Find where the given text appears and provide that cell's center as (X, Y) coordinate. 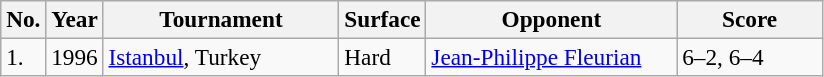
No. (24, 19)
Istanbul, Turkey (221, 57)
Tournament (221, 19)
1996 (74, 57)
Year (74, 19)
Opponent (552, 19)
Surface (382, 19)
Score (750, 19)
6–2, 6–4 (750, 57)
Jean-Philippe Fleurian (552, 57)
1. (24, 57)
Hard (382, 57)
